From the cell containing the given text, extract its center point as (X, Y) coordinate. 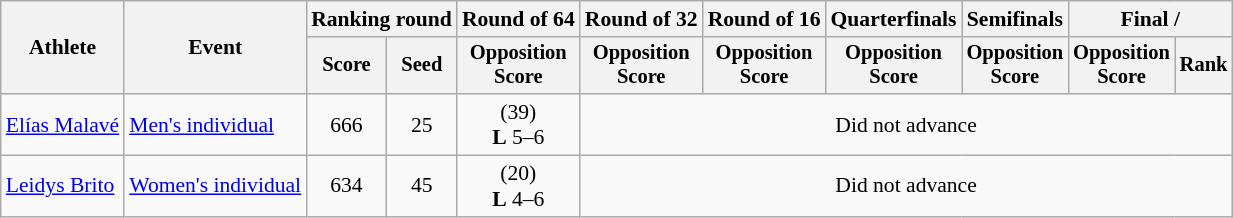
Rank (1204, 66)
Score (346, 66)
Athlete (62, 48)
Round of 16 (764, 19)
Men's individual (215, 124)
Round of 64 (518, 19)
45 (422, 186)
Event (215, 48)
Leidys Brito (62, 186)
Ranking round (382, 19)
Seed (422, 66)
Semifinals (1016, 19)
Quarterfinals (894, 19)
Final / (1150, 19)
Elías Malavé (62, 124)
Women's individual (215, 186)
666 (346, 124)
(20)L 4–6 (518, 186)
25 (422, 124)
Round of 32 (642, 19)
634 (346, 186)
(39)L 5–6 (518, 124)
